Search for the cell housing the specified text and yield its (x, y) center coordinate. 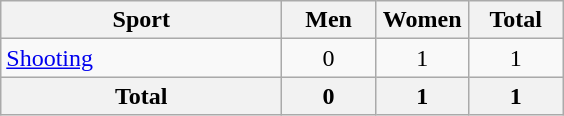
Shooting (142, 58)
Sport (142, 20)
Men (329, 20)
Women (422, 20)
